From the cell containing the given text, extract its center point as (X, Y) coordinate. 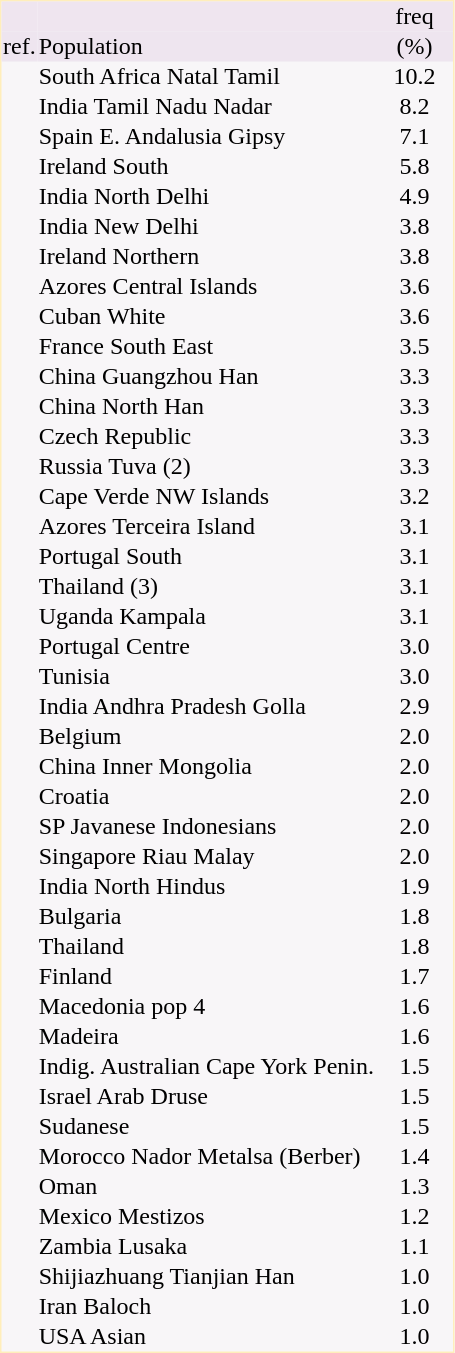
3.5 (414, 347)
Croatia (206, 797)
2.9 (414, 707)
Singapore Riau Malay (206, 857)
India North Hindus (206, 887)
South Africa Natal Tamil (206, 77)
France South East (206, 347)
Iran Baloch (206, 1307)
1.4 (414, 1157)
Finland (206, 977)
China Guangzhou Han (206, 377)
Ireland Northern (206, 257)
1.7 (414, 977)
USA Asian (206, 1337)
China North Han (206, 407)
Population (206, 47)
1.9 (414, 887)
Thailand (206, 947)
Spain E. Andalusia Gipsy (206, 137)
Azores Terceira Island (206, 527)
China Inner Mongolia (206, 767)
3.2 (414, 497)
Madeira (206, 1037)
Zambia Lusaka (206, 1247)
India Andhra Pradesh Golla (206, 707)
Azores Central Islands (206, 287)
Belgium (206, 737)
Thailand (3) (206, 587)
Oman (206, 1187)
SP Javanese Indonesians (206, 827)
1.2 (414, 1217)
(%) (414, 47)
ref. (20, 47)
India North Delhi (206, 197)
Macedonia pop 4 (206, 1007)
Mexico Mestizos (206, 1217)
5.8 (414, 167)
1.1 (414, 1247)
Uganda Kampala (206, 617)
Bulgaria (206, 917)
Morocco Nador Metalsa (Berber) (206, 1157)
Shijiazhuang Tianjian Han (206, 1277)
7.1 (414, 137)
India Tamil Nadu Nadar (206, 107)
Indig. Australian Cape York Penin. (206, 1067)
Russia Tuva (2) (206, 467)
Czech Republic (206, 437)
Ireland South (206, 167)
8.2 (414, 107)
freq (414, 17)
India New Delhi (206, 227)
Cape Verde NW Islands (206, 497)
Sudanese (206, 1127)
Portugal South (206, 557)
4.9 (414, 197)
10.2 (414, 77)
Tunisia (206, 677)
Cuban White (206, 317)
1.3 (414, 1187)
Israel Arab Druse (206, 1097)
Portugal Centre (206, 647)
